For the text-containing cell, return its midpoint in (X, Y) coordinate format. 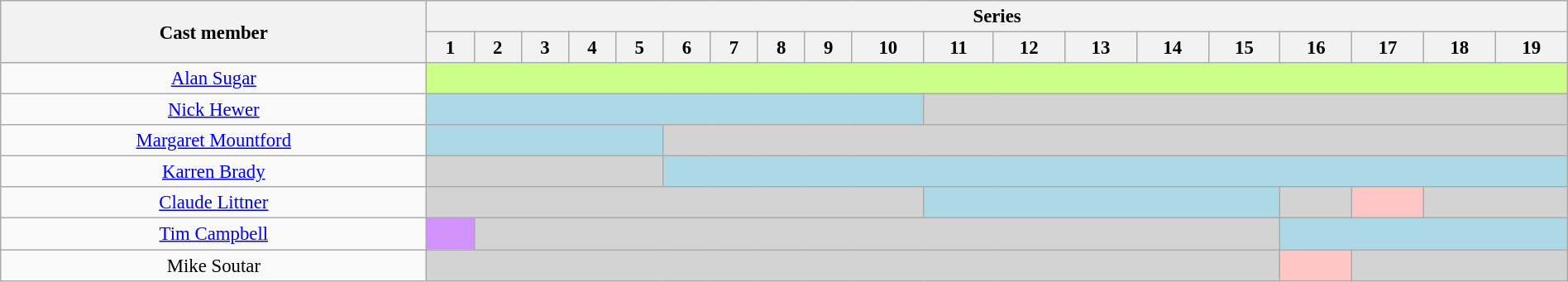
3 (544, 48)
17 (1388, 48)
Claude Littner (213, 203)
13 (1102, 48)
9 (829, 48)
19 (1532, 48)
4 (592, 48)
7 (734, 48)
16 (1317, 48)
12 (1029, 48)
15 (1244, 48)
11 (958, 48)
1 (450, 48)
Alan Sugar (213, 79)
Nick Hewer (213, 110)
10 (888, 48)
Tim Campbell (213, 234)
Karren Brady (213, 172)
Mike Soutar (213, 265)
18 (1459, 48)
2 (498, 48)
Series (997, 17)
8 (781, 48)
6 (686, 48)
5 (640, 48)
Margaret Mountford (213, 141)
Cast member (213, 31)
14 (1173, 48)
